Provide the (X, Y) coordinate of the cell's center where the given text is located.  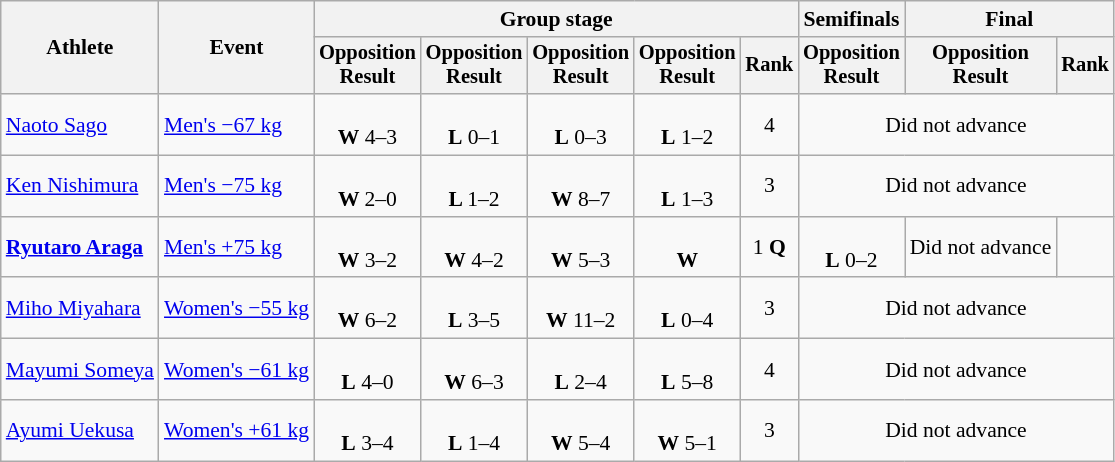
W 6–2 (368, 308)
W 3–2 (368, 248)
W 5–4 (580, 430)
L 4–0 (368, 370)
L 1–4 (474, 430)
W (688, 248)
L 0–2 (852, 248)
W 8–7 (580, 186)
L 0–4 (688, 308)
L 0–1 (474, 124)
Men's +75 kg (236, 248)
Men's −67 kg (236, 124)
W 2–0 (368, 186)
Women's +61 kg (236, 430)
W 5–3 (580, 248)
Ayumi Uekusa (80, 430)
Miho Miyahara (80, 308)
L 3–4 (368, 430)
Women's −61 kg (236, 370)
Event (236, 48)
Semifinals (852, 19)
Women's −55 kg (236, 308)
L 3–5 (474, 308)
Naoto Sago (80, 124)
L 5–8 (688, 370)
W 5–1 (688, 430)
Ken Nishimura (80, 186)
L 2–4 (580, 370)
Group stage (556, 19)
L 1–3 (688, 186)
L 0–3 (580, 124)
1 Q (770, 248)
Ryutaro Araga (80, 248)
W 6–3 (474, 370)
Mayumi Someya (80, 370)
Men's −75 kg (236, 186)
W 11–2 (580, 308)
W 4–2 (474, 248)
Final (1010, 19)
W 4–3 (368, 124)
Athlete (80, 48)
